Pinpoint the cell where the given text exists, returning its (X, Y) midpoint coordinate. 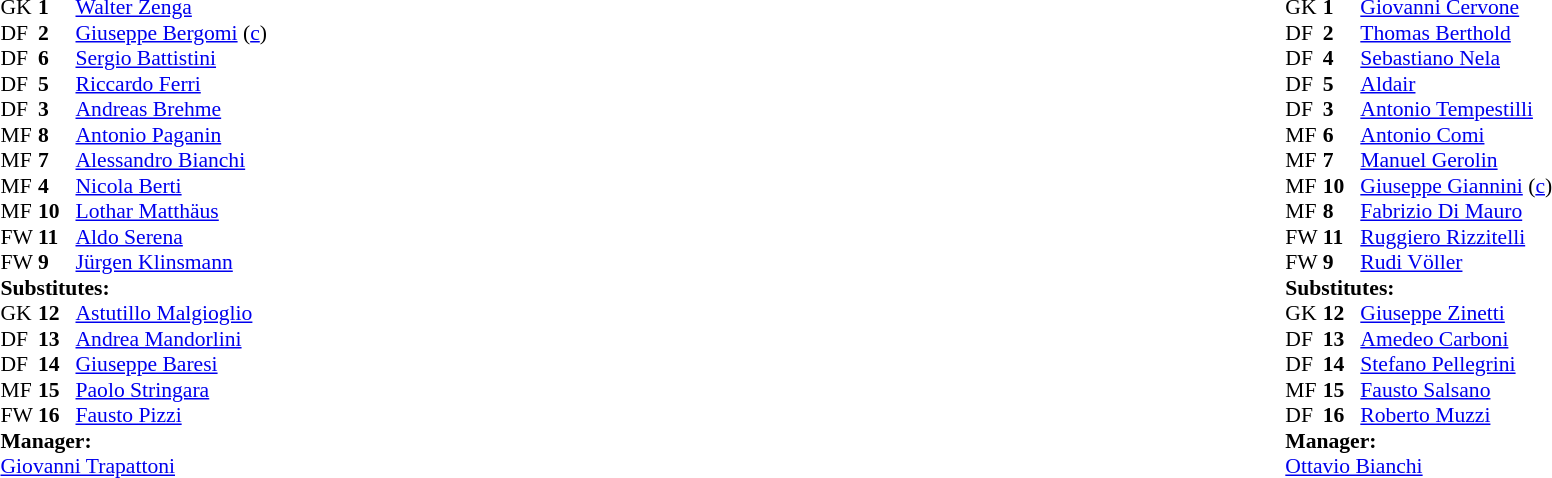
Amedeo Carboni (1456, 339)
Nicola Berti (172, 186)
Giuseppe Bergomi (c) (172, 33)
Jürgen Klinsmann (172, 263)
Andrea Mandorlini (172, 339)
Fabrizio Di Mauro (1456, 211)
Astutillo Malgioglio (172, 313)
Ruggiero Rizzitelli (1456, 237)
Thomas Berthold (1456, 33)
Giuseppe Zinetti (1456, 313)
Paolo Stringara (172, 390)
Rudi Völler (1456, 263)
Antonio Paganin (172, 135)
Manuel Gerolin (1456, 161)
Antonio Comi (1456, 135)
Sergio Battistini (172, 59)
Fausto Pizzi (172, 415)
Sebastiano Nela (1456, 59)
Roberto Muzzi (1456, 415)
Antonio Tempestilli (1456, 109)
Lothar Matthäus (172, 211)
Giuseppe Giannini (c) (1456, 186)
Fausto Salsano (1456, 390)
Aldair (1456, 84)
Riccardo Ferri (172, 84)
Giuseppe Baresi (172, 365)
Aldo Serena (172, 237)
Stefano Pellegrini (1456, 365)
Andreas Brehme (172, 109)
Alessandro Bianchi (172, 161)
